Return the [x, y] coordinate for the center point of the cell that contains the specified text.  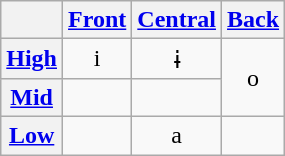
Low [32, 135]
a [177, 135]
i [98, 59]
Central [177, 20]
Mid [32, 97]
Back [254, 20]
ɨ [177, 59]
o [254, 78]
Front [98, 20]
High [32, 59]
